Detect which cell encompasses the target text, then output its (X, Y) center coordinate. 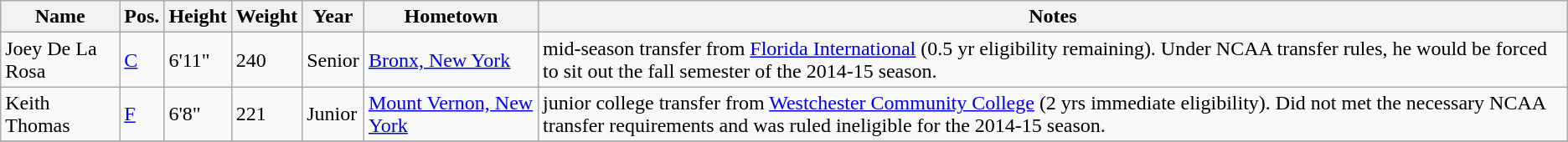
Joey De La Rosa (60, 60)
C (142, 60)
221 (266, 114)
Mount Vernon, New York (451, 114)
6'11" (198, 60)
Hometown (451, 17)
Junior (333, 114)
240 (266, 60)
F (142, 114)
Notes (1054, 17)
Senior (333, 60)
Weight (266, 17)
Height (198, 17)
Pos. (142, 17)
Year (333, 17)
Name (60, 17)
Keith Thomas (60, 114)
Bronx, New York (451, 60)
6'8" (198, 114)
